Capture the cell that displays the provided text and extract its [X, Y] central coordinate. 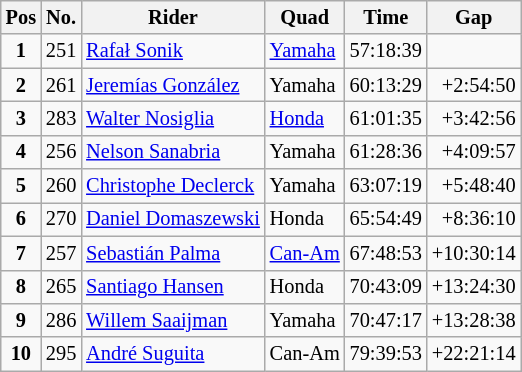
10 [21, 354]
Quad [305, 17]
+22:21:14 [474, 354]
André Suguita [173, 354]
261 [61, 85]
79:39:53 [386, 354]
67:48:53 [386, 253]
257 [61, 253]
+5:48:40 [474, 186]
8 [21, 287]
295 [61, 354]
Rider [173, 17]
+8:36:10 [474, 219]
286 [61, 320]
3 [21, 118]
Daniel Domaszewski [173, 219]
70:47:17 [386, 320]
57:18:39 [386, 51]
Pos [21, 17]
+13:28:38 [474, 320]
70:43:09 [386, 287]
Rafał Sonik [173, 51]
+2:54:50 [474, 85]
63:07:19 [386, 186]
61:01:35 [386, 118]
+10:30:14 [474, 253]
Sebastián Palma [173, 253]
1 [21, 51]
256 [61, 152]
Santiago Hansen [173, 287]
60:13:29 [386, 85]
2 [21, 85]
9 [21, 320]
65:54:49 [386, 219]
Willem Saaijman [173, 320]
Gap [474, 17]
4 [21, 152]
283 [61, 118]
61:28:36 [386, 152]
+4:09:57 [474, 152]
Time [386, 17]
+13:24:30 [474, 287]
270 [61, 219]
Nelson Sanabria [173, 152]
251 [61, 51]
260 [61, 186]
Walter Nosiglia [173, 118]
Jeremías González [173, 85]
265 [61, 287]
5 [21, 186]
No. [61, 17]
6 [21, 219]
Christophe Declerck [173, 186]
7 [21, 253]
+3:42:56 [474, 118]
